Scan for the cell matching the given text and deliver its [x, y] coordinate at center. 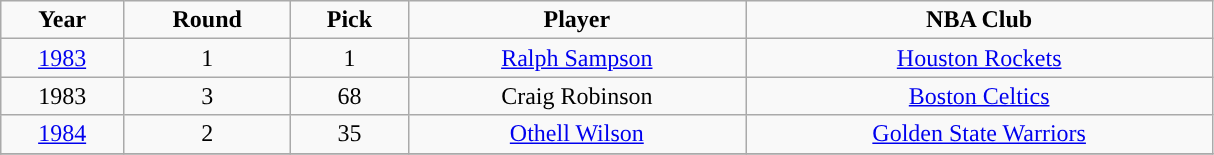
Boston Celtics [980, 96]
3 [208, 96]
Ralph Sampson [577, 58]
68 [350, 96]
2 [208, 134]
NBA Club [980, 20]
Othell Wilson [577, 134]
1984 [62, 134]
Pick [350, 20]
Player [577, 20]
Golden State Warriors [980, 134]
Year [62, 20]
Round [208, 20]
35 [350, 134]
Craig Robinson [577, 96]
Houston Rockets [980, 58]
